Detect which cell encompasses the target text, then output its (x, y) center coordinate. 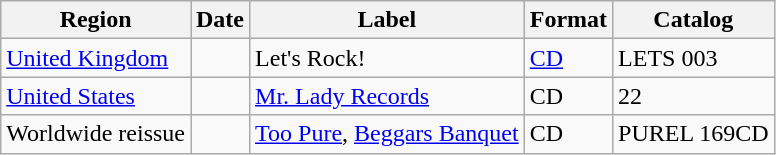
United States (96, 96)
Label (388, 20)
22 (694, 96)
PUREL 169CD (694, 134)
Worldwide reissue (96, 134)
LETS 003 (694, 58)
Too Pure, Beggars Banquet (388, 134)
Format (568, 20)
Region (96, 20)
Mr. Lady Records (388, 96)
United Kingdom (96, 58)
Date (220, 20)
Catalog (694, 20)
Let's Rock! (388, 58)
